Detect which cell encompasses the target text, then output its (X, Y) center coordinate. 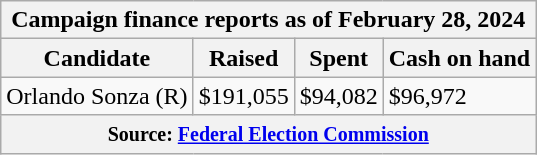
$96,972 (459, 96)
Spent (338, 58)
$94,082 (338, 96)
Raised (244, 58)
Orlando Sonza (R) (97, 96)
Campaign finance reports as of February 28, 2024 (268, 20)
Candidate (97, 58)
Cash on hand (459, 58)
Source: Federal Election Commission (268, 134)
$191,055 (244, 96)
